Output the [x, y] coordinate of the center of the cell containing the given text.  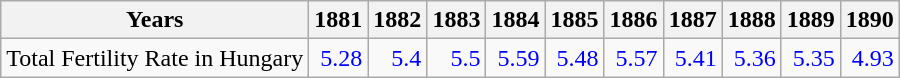
1888 [752, 20]
5.5 [456, 58]
1889 [810, 20]
4.93 [870, 58]
5.41 [692, 58]
5.57 [634, 58]
5.48 [574, 58]
5.59 [516, 58]
1882 [398, 20]
1883 [456, 20]
Years [155, 20]
1886 [634, 20]
1884 [516, 20]
5.28 [338, 58]
1887 [692, 20]
1890 [870, 20]
Total Fertility Rate in Hungary [155, 58]
1881 [338, 20]
1885 [574, 20]
5.36 [752, 58]
5.35 [810, 58]
5.4 [398, 58]
